Return the [x, y] coordinate for the center point of the cell that contains the specified text.  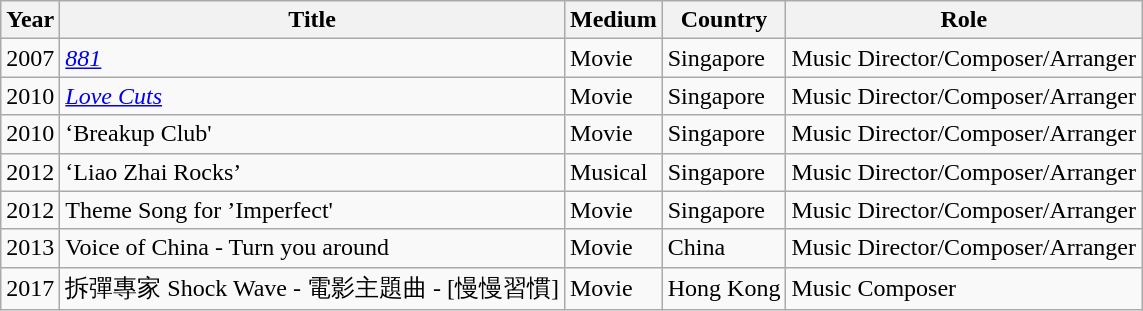
2007 [30, 58]
Hong Kong [724, 288]
881 [312, 58]
Love Cuts [312, 96]
拆彈專家 Shock Wave - 電影主題曲 - [慢慢習慣] [312, 288]
Country [724, 20]
2013 [30, 248]
2017 [30, 288]
Musical [613, 172]
‘Liao Zhai Rocks’ [312, 172]
Role [964, 20]
China [724, 248]
‘Breakup Club' [312, 134]
Medium [613, 20]
Voice of China - Turn you around [312, 248]
Theme Song for ’Imperfect' [312, 210]
Music Composer [964, 288]
Title [312, 20]
Year [30, 20]
